From the cell containing the given text, extract its center point as [X, Y] coordinate. 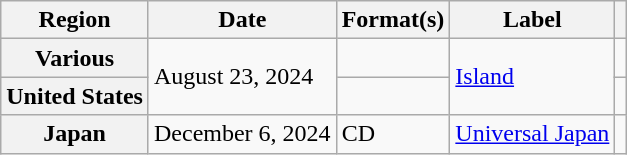
Date [242, 20]
Region [75, 20]
Japan [75, 134]
Format(s) [393, 20]
Island [532, 77]
Various [75, 58]
CD [393, 134]
United States [75, 96]
August 23, 2024 [242, 77]
Universal Japan [532, 134]
Label [532, 20]
December 6, 2024 [242, 134]
